Locate the cell with the specified text and output its (X, Y) center coordinate. 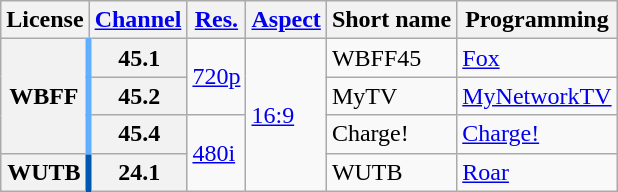
License (45, 20)
MyNetworkTV (537, 96)
Aspect (286, 20)
24.1 (138, 172)
45.1 (138, 58)
Short name (391, 20)
Programming (537, 20)
WBFF (45, 96)
45.2 (138, 96)
WBFF45 (391, 58)
480i (216, 153)
Channel (138, 20)
16:9 (286, 115)
MyTV (391, 96)
Res. (216, 20)
Fox (537, 58)
Roar (537, 172)
720p (216, 77)
45.4 (138, 134)
